Locate the cell with the specified text and output its [X, Y] center coordinate. 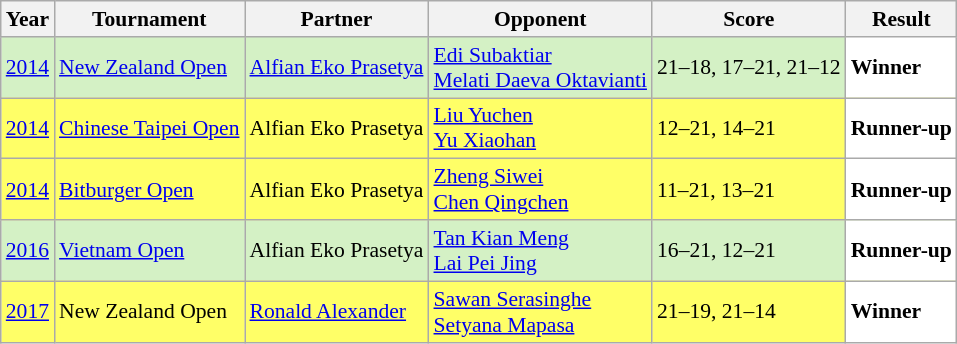
Vietnam Open [149, 250]
21–18, 17–21, 21–12 [749, 68]
16–21, 12–21 [749, 250]
Year [28, 19]
12–21, 14–21 [749, 128]
2016 [28, 250]
Bitburger Open [149, 190]
Partner [336, 19]
Tan Kian Meng Lai Pei Jing [540, 250]
Tournament [149, 19]
Opponent [540, 19]
11–21, 13–21 [749, 190]
Chinese Taipei Open [149, 128]
Edi Subaktiar Melati Daeva Oktavianti [540, 68]
Ronald Alexander [336, 312]
Liu Yuchen Yu Xiaohan [540, 128]
Sawan Serasinghe Setyana Mapasa [540, 312]
Zheng Siwei Chen Qingchen [540, 190]
2017 [28, 312]
Score [749, 19]
Result [902, 19]
21–19, 21–14 [749, 312]
